Determine the (X, Y) coordinate at the center of the cell enclosing the given text.  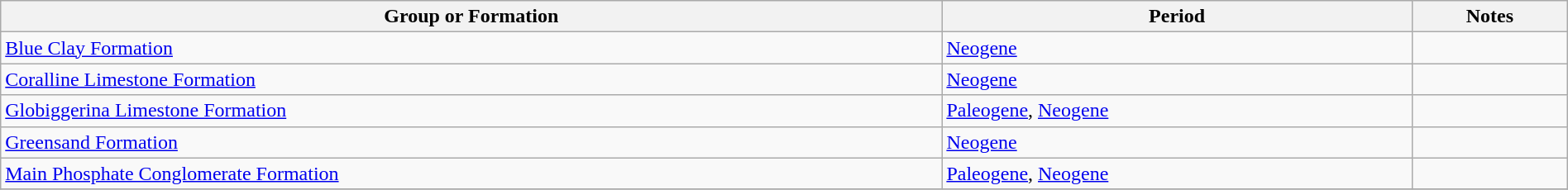
Globiggerina Limestone Formation (471, 111)
Greensand Formation (471, 142)
Group or Formation (471, 17)
Period (1177, 17)
Blue Clay Formation (471, 48)
Main Phosphate Conglomerate Formation (471, 173)
Notes (1489, 17)
Coralline Limestone Formation (471, 79)
